Return (x, y) of the center of cell containing provided text 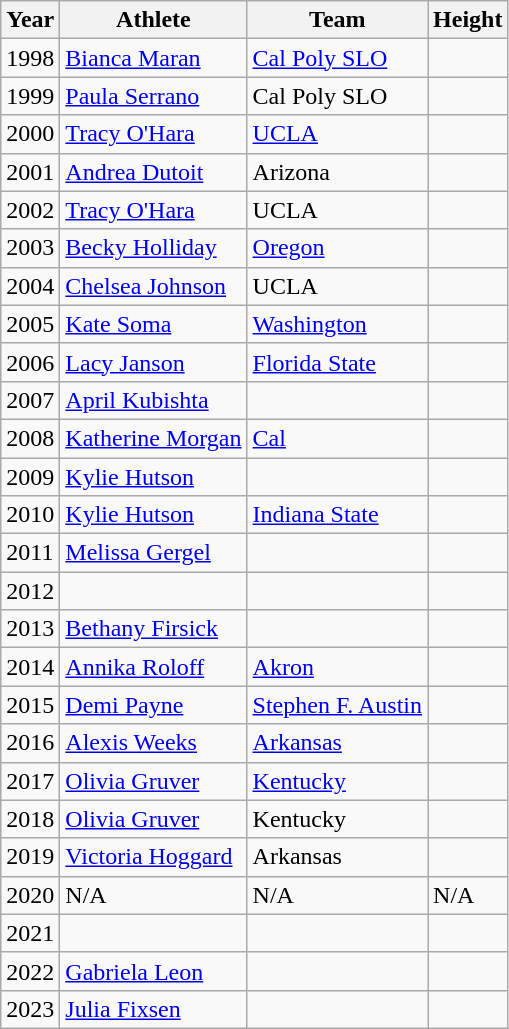
Bethany Firsick (154, 629)
Team (337, 20)
1999 (30, 96)
Katherine Morgan (154, 438)
Melissa Gergel (154, 553)
2008 (30, 438)
2023 (30, 1009)
Washington (337, 324)
Alexis Weeks (154, 743)
2015 (30, 705)
Kate Soma (154, 324)
Stephen F. Austin (337, 705)
Cal (337, 438)
2002 (30, 210)
Victoria Hoggard (154, 857)
2016 (30, 743)
2022 (30, 971)
2000 (30, 134)
2012 (30, 591)
2011 (30, 553)
Athlete (154, 20)
Lacy Janson (154, 362)
Julia Fixsen (154, 1009)
2017 (30, 781)
2009 (30, 477)
Gabriela Leon (154, 971)
2013 (30, 629)
Arizona (337, 172)
2003 (30, 248)
Florida State (337, 362)
2006 (30, 362)
2021 (30, 933)
Akron (337, 667)
2019 (30, 857)
Chelsea Johnson (154, 286)
Indiana State (337, 515)
2020 (30, 895)
Oregon (337, 248)
Year (30, 20)
Annika Roloff (154, 667)
Demi Payne (154, 705)
2014 (30, 667)
2001 (30, 172)
Height (468, 20)
2018 (30, 819)
April Kubishta (154, 400)
Andrea Dutoit (154, 172)
Bianca Maran (154, 58)
2005 (30, 324)
2004 (30, 286)
Becky Holliday (154, 248)
2007 (30, 400)
Paula Serrano (154, 96)
1998 (30, 58)
2010 (30, 515)
